For the text-containing cell, return its midpoint in (x, y) coordinate format. 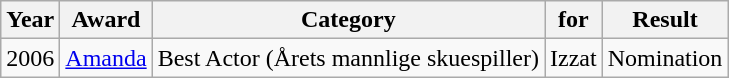
Category (348, 20)
Year (30, 20)
Result (665, 20)
Best Actor (Årets mannlige skuespiller) (348, 58)
2006 (30, 58)
Izzat (573, 58)
Nomination (665, 58)
for (573, 20)
Award (106, 20)
Amanda (106, 58)
